Extract the [x, y] coordinate from the center of the cell holding the provided text.  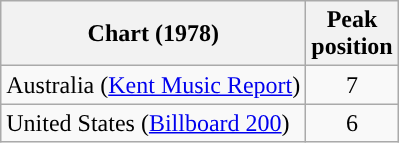
Peakposition [352, 34]
Australia (Kent Music Report) [154, 85]
Chart (1978) [154, 34]
7 [352, 85]
6 [352, 123]
United States (Billboard 200) [154, 123]
